Extract the (x, y) coordinate from the center of the cell holding the provided text.  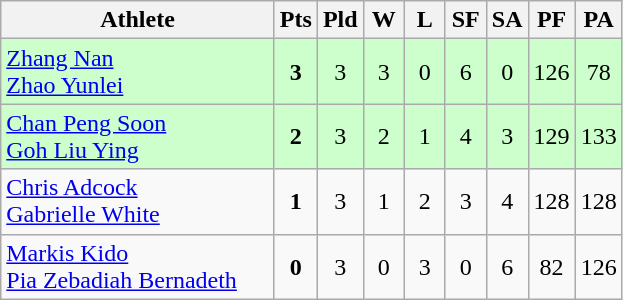
Markis Kido Pia Zebadiah Bernadeth (138, 266)
PF (552, 20)
SA (507, 20)
SF (466, 20)
PA (598, 20)
Athlete (138, 20)
129 (552, 136)
Chris Adcock Gabrielle White (138, 202)
W (384, 20)
133 (598, 136)
Pld (340, 20)
82 (552, 266)
78 (598, 72)
Chan Peng Soon Goh Liu Ying (138, 136)
Pts (296, 20)
L (424, 20)
Zhang Nan Zhao Yunlei (138, 72)
